Detect which cell encompasses the target text, then output its [X, Y] center coordinate. 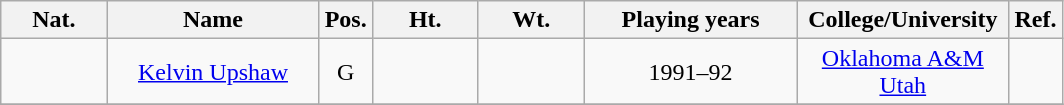
G [346, 72]
1991–92 [690, 72]
Name [213, 20]
Pos. [346, 20]
Ht. [425, 20]
College/University [903, 20]
Kelvin Upshaw [213, 72]
Playing years [690, 20]
Ref. [1036, 20]
Oklahoma A&MUtah [903, 72]
Nat. [54, 20]
Wt. [531, 20]
